Return (x, y) of the center of cell containing provided text 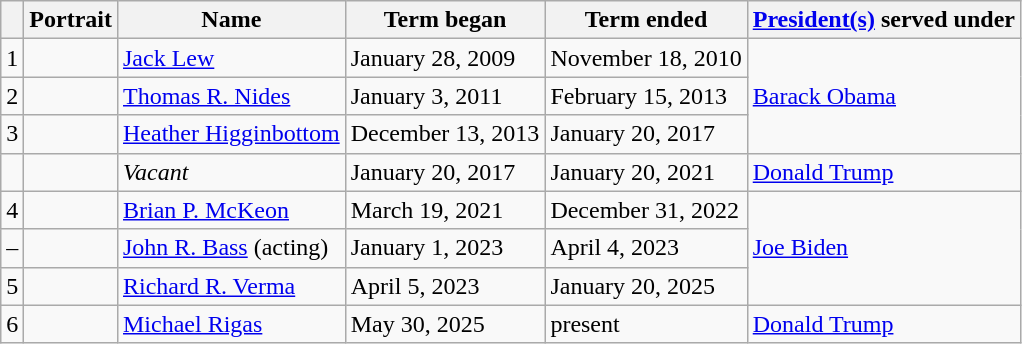
Richard R. Verma (231, 286)
January 20, 2025 (646, 286)
Term ended (646, 20)
January 3, 2011 (445, 96)
4 (12, 210)
5 (12, 286)
2 (12, 96)
Thomas R. Nides (231, 96)
President(s) served under (884, 20)
Vacant (231, 172)
May 30, 2025 (445, 324)
January 20, 2021 (646, 172)
December 31, 2022 (646, 210)
present (646, 324)
Name (231, 20)
6 (12, 324)
January 28, 2009 (445, 58)
3 (12, 134)
December 13, 2013 (445, 134)
Portrait (71, 20)
Joe Biden (884, 248)
John R. Bass (acting) (231, 248)
Heather Higginbottom (231, 134)
November 18, 2010 (646, 58)
Jack Lew (231, 58)
Brian P. McKeon (231, 210)
Barack Obama (884, 96)
February 15, 2013 (646, 96)
– (12, 248)
April 5, 2023 (445, 286)
March 19, 2021 (445, 210)
April 4, 2023 (646, 248)
Term began (445, 20)
1 (12, 58)
January 1, 2023 (445, 248)
Michael Rigas (231, 324)
